Scan for the cell matching the given text and deliver its (x, y) coordinate at center. 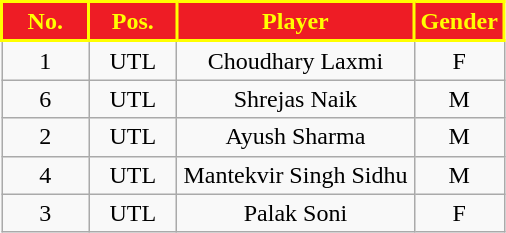
4 (46, 175)
1 (46, 60)
Pos. (133, 22)
6 (46, 99)
Ayush Sharma (296, 137)
Player (296, 22)
Choudhary Laxmi (296, 60)
No. (46, 22)
Shrejas Naik (296, 99)
Mantekvir Singh Sidhu (296, 175)
2 (46, 137)
Gender (459, 22)
3 (46, 213)
Palak Soni (296, 213)
